Capture the cell that displays the provided text and extract its [X, Y] central coordinate. 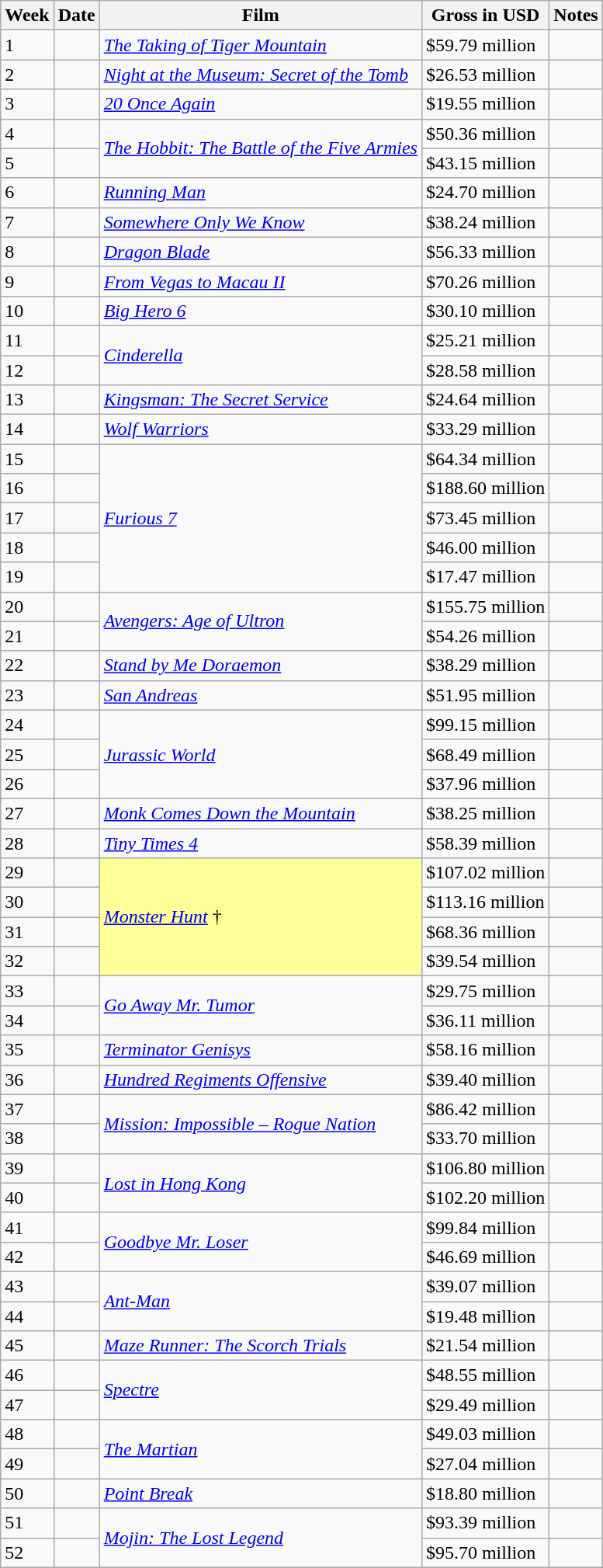
Go Away Mr. Tumor [261, 1006]
13 [27, 400]
12 [27, 370]
$21.54 million [485, 1346]
$107.02 million [485, 873]
$38.24 million [485, 222]
30 [27, 902]
17 [27, 518]
Hundred Regiments Offensive [261, 1080]
46 [27, 1375]
Goodbye Mr. Loser [261, 1242]
From Vegas to Macau II [261, 281]
$26.53 million [485, 75]
$29.75 million [485, 991]
$113.16 million [485, 902]
$37.96 million [485, 784]
$99.15 million [485, 725]
40 [27, 1198]
20 Once Again [261, 104]
$106.80 million [485, 1168]
47 [27, 1405]
Big Hero 6 [261, 311]
Furious 7 [261, 518]
$86.42 million [485, 1109]
$50.36 million [485, 134]
1 [27, 45]
48 [27, 1434]
37 [27, 1109]
27 [27, 813]
$99.84 million [485, 1227]
The Martian [261, 1449]
11 [27, 340]
Cinderella [261, 355]
$17.47 million [485, 577]
21 [27, 636]
Maze Runner: The Scorch Trials [261, 1346]
Film [261, 16]
18 [27, 548]
$73.45 million [485, 518]
52 [27, 1552]
Wolf Warriors [261, 429]
$27.04 million [485, 1464]
$39.40 million [485, 1080]
$36.11 million [485, 1020]
$59.79 million [485, 45]
Gross in USD [485, 16]
8 [27, 252]
$33.29 million [485, 429]
51 [27, 1523]
33 [27, 991]
19 [27, 577]
Spectre [261, 1390]
$155.75 million [485, 607]
Mission: Impossible – Rogue Nation [261, 1124]
23 [27, 695]
49 [27, 1464]
Kingsman: The Secret Service [261, 400]
15 [27, 459]
$28.58 million [485, 370]
The Taking of Tiger Mountain [261, 45]
14 [27, 429]
31 [27, 932]
10 [27, 311]
Week [27, 16]
$68.49 million [485, 754]
45 [27, 1346]
20 [27, 607]
$95.70 million [485, 1552]
$58.39 million [485, 843]
$102.20 million [485, 1198]
16 [27, 488]
$39.54 million [485, 961]
Running Man [261, 193]
$46.00 million [485, 548]
Lost in Hong Kong [261, 1183]
$18.80 million [485, 1493]
6 [27, 193]
The Hobbit: The Battle of the Five Armies [261, 148]
50 [27, 1493]
Somewhere Only We Know [261, 222]
$56.33 million [485, 252]
$93.39 million [485, 1523]
Night at the Museum: Secret of the Tomb [261, 75]
24 [27, 725]
38 [27, 1139]
Date [76, 16]
Avengers: Age of Ultron [261, 621]
26 [27, 784]
36 [27, 1080]
Ant-Man [261, 1301]
$54.26 million [485, 636]
$49.03 million [485, 1434]
3 [27, 104]
$188.60 million [485, 488]
$48.55 million [485, 1375]
$38.25 million [485, 813]
San Andreas [261, 695]
35 [27, 1050]
Point Break [261, 1493]
9 [27, 281]
$25.21 million [485, 340]
$30.10 million [485, 311]
39 [27, 1168]
$38.29 million [485, 666]
$46.69 million [485, 1257]
34 [27, 1020]
4 [27, 134]
$58.16 million [485, 1050]
41 [27, 1227]
42 [27, 1257]
Notes [576, 16]
44 [27, 1316]
5 [27, 163]
Jurassic World [261, 754]
$29.49 million [485, 1405]
$19.55 million [485, 104]
43 [27, 1286]
Stand by Me Doraemon [261, 666]
22 [27, 666]
29 [27, 873]
$24.70 million [485, 193]
28 [27, 843]
$70.26 million [485, 281]
7 [27, 222]
$43.15 million [485, 163]
Mojin: The Lost Legend [261, 1538]
$24.64 million [485, 400]
Dragon Blade [261, 252]
$39.07 million [485, 1286]
Terminator Genisys [261, 1050]
$68.36 million [485, 932]
2 [27, 75]
$19.48 million [485, 1316]
$64.34 million [485, 459]
$51.95 million [485, 695]
25 [27, 754]
Tiny Times 4 [261, 843]
$33.70 million [485, 1139]
Monk Comes Down the Mountain [261, 813]
Monster Hunt † [261, 917]
32 [27, 961]
